Determine the (X, Y) coordinate at the center of the cell enclosing the given text.  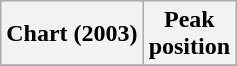
Chart (2003) (72, 34)
Peakposition (189, 34)
